For the text-containing cell, return its midpoint in (x, y) coordinate format. 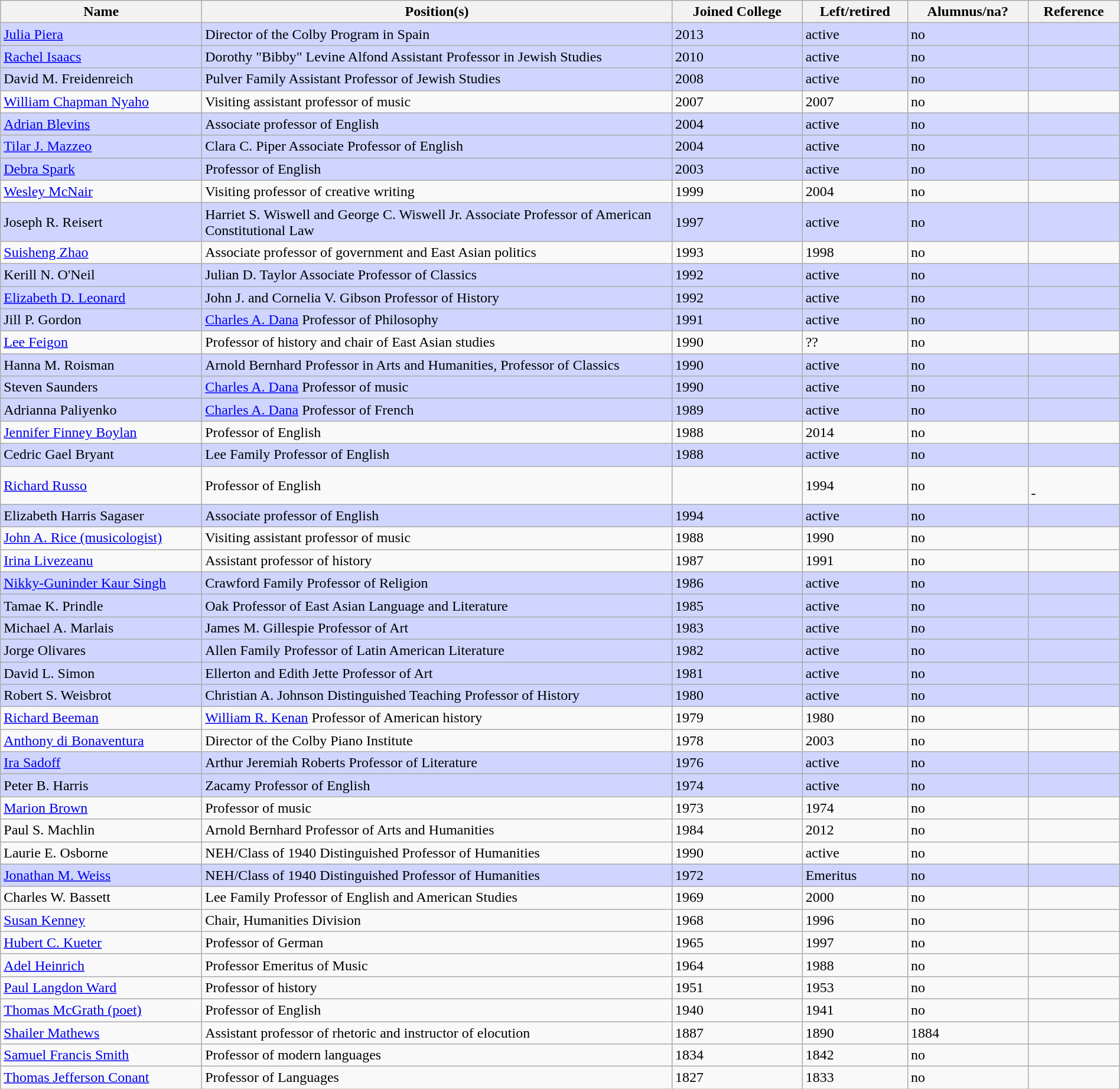
Allen Family Professor of Latin American Literature (437, 650)
1968 (737, 920)
John A. Rice (musicologist) (102, 538)
Debra Spark (102, 169)
Professor of music (437, 808)
Nikky-Guninder Kaur Singh (102, 583)
Elizabeth D. Leonard (102, 297)
Laurie E. Osborne (102, 853)
Kerill N. O'Neil (102, 275)
Thomas Jefferson Conant (102, 1078)
1973 (737, 808)
Assistant professor of rhetoric and instructor of elocution (437, 1033)
1993 (737, 252)
Jorge Olivares (102, 650)
Ellerton and Edith Jette Professor of Art (437, 673)
Charles A. Dana Professor of music (437, 387)
Christian A. Johnson Distinguished Teaching Professor of History (437, 696)
David M. Freidenreich (102, 79)
Dorothy "Bibby" Levine Alfond Assistant Professor in Jewish Studies (437, 57)
1940 (737, 1010)
1965 (737, 943)
Hanna M. Roisman (102, 365)
Jill P. Gordon (102, 320)
Name (102, 12)
Rachel Isaacs (102, 57)
Jennifer Finney Boylan (102, 432)
1976 (737, 763)
Hubert C. Kueter (102, 943)
Shailer Mathews (102, 1033)
Left/retired (855, 12)
1887 (737, 1033)
2013 (737, 34)
1842 (855, 1055)
Charles W. Bassett (102, 898)
Julian D. Taylor Associate Professor of Classics (437, 275)
Wesley McNair (102, 191)
1890 (855, 1033)
1941 (855, 1010)
John J. and Cornelia V. Gibson Professor of History (437, 297)
1884 (968, 1033)
William Chapman Nyaho (102, 102)
Chair, Humanities Division (437, 920)
Adel Heinrich (102, 965)
Elizabeth Harris Sagaser (102, 516)
2012 (855, 830)
1834 (737, 1055)
1964 (737, 965)
Lee Feigon (102, 343)
1984 (737, 830)
David L. Simon (102, 673)
1987 (737, 560)
Richard Beeman (102, 718)
Suisheng Zhao (102, 252)
2008 (737, 79)
Michael A. Marlais (102, 628)
Paul S. Machlin (102, 830)
Crawford Family Professor of Religion (437, 583)
2000 (855, 898)
Charles A. Dana Professor of French (437, 410)
Thomas McGrath (poet) (102, 1010)
Clara C. Piper Associate Professor of English (437, 146)
1972 (737, 875)
Susan Kenney (102, 920)
1981 (737, 673)
Charles A. Dana Professor of Philosophy (437, 320)
1986 (737, 583)
1985 (737, 605)
Alumnus/na? (968, 12)
Professor of history and chair of East Asian studies (437, 343)
1833 (855, 1078)
?? (855, 343)
Professor Emeritus of Music (437, 965)
Arnold Bernhard Professor in Arts and Humanities, Professor of Classics (437, 365)
2014 (855, 432)
Pulver Family Assistant Professor of Jewish Studies (437, 79)
1996 (855, 920)
Director of the Colby Program in Spain (437, 34)
Arnold Bernhard Professor of Arts and Humanities (437, 830)
Richard Russo (102, 485)
Professor of history (437, 987)
William R. Kenan Professor of American history (437, 718)
Adrian Blevins (102, 124)
Cedric Gael Bryant (102, 455)
Steven Saunders (102, 387)
Robert S. Weisbrot (102, 696)
1978 (737, 741)
Joined College (737, 12)
Zacamy Professor of English (437, 785)
Marion Brown (102, 808)
Adrianna Paliyenko (102, 410)
Professor of Languages (437, 1078)
1827 (737, 1078)
Director of the Colby Piano Institute (437, 741)
1953 (855, 987)
Professor of modern languages (437, 1055)
2010 (737, 57)
Peter B. Harris (102, 785)
Assistant professor of history (437, 560)
Joseph R. Reisert (102, 222)
Professor of German (437, 943)
Visiting professor of creative writing (437, 191)
1979 (737, 718)
Paul Langdon Ward (102, 987)
Irina Livezeanu (102, 560)
1982 (737, 650)
Emeritus (855, 875)
Samuel Francis Smith (102, 1055)
1969 (737, 898)
Associate professor of government and East Asian politics (437, 252)
Lee Family Professor of English (437, 455)
1951 (737, 987)
Anthony di Bonaventura (102, 741)
Oak Professor of East Asian Language and Literature (437, 605)
- (1074, 485)
Tamae K. Prindle (102, 605)
Tilar J. Mazzeo (102, 146)
Ira Sadoff (102, 763)
1998 (855, 252)
Julia Piera (102, 34)
1999 (737, 191)
Harriet S. Wiswell and George C. Wiswell Jr. Associate Professor of American Constitutional Law (437, 222)
James M. Gillespie Professor of Art (437, 628)
Reference (1074, 12)
1989 (737, 410)
Jonathan M. Weiss (102, 875)
Arthur Jeremiah Roberts Professor of Literature (437, 763)
1983 (737, 628)
Lee Family Professor of English and American Studies (437, 898)
Position(s) (437, 12)
